Search for the cell housing the specified text and yield its [X, Y] center coordinate. 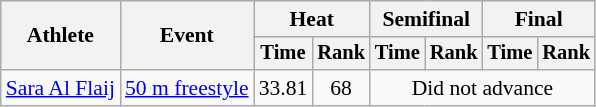
Event [187, 36]
Heat [312, 19]
68 [341, 88]
Final [538, 19]
33.81 [284, 88]
Athlete [60, 36]
Sara Al Flaij [60, 88]
50 m freestyle [187, 88]
Did not advance [482, 88]
Semifinal [426, 19]
